Search for the cell housing the specified text and yield its (X, Y) center coordinate. 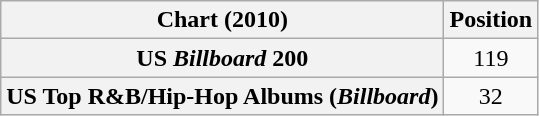
Position (491, 20)
US Top R&B/Hip-Hop Albums (Billboard) (222, 96)
119 (491, 58)
Chart (2010) (222, 20)
US Billboard 200 (222, 58)
32 (491, 96)
